Search for the cell housing the specified text and yield its (x, y) center coordinate. 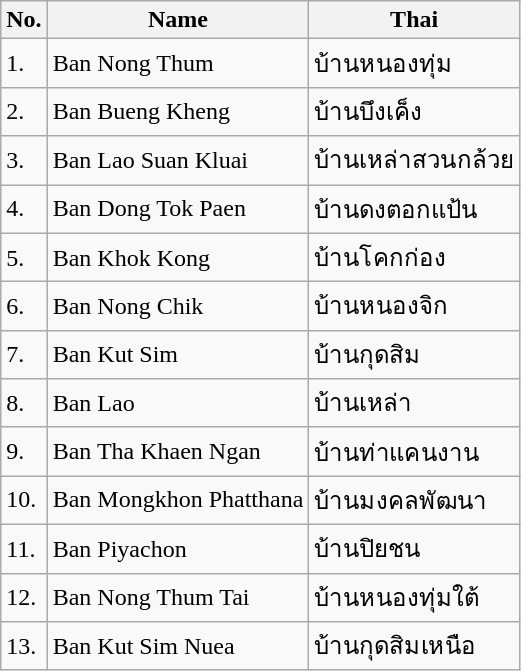
บ้านมงคลพัฒนา (414, 500)
Ban Kut Sim (178, 354)
Ban Lao (178, 404)
บ้านหนองจิก (414, 306)
บ้านบึงเค็ง (414, 112)
Ban Piyachon (178, 548)
9. (24, 452)
บ้านเหล่าสวนกล้วย (414, 160)
5. (24, 258)
10. (24, 500)
Ban Khok Kong (178, 258)
บ้านโคกก่อง (414, 258)
8. (24, 404)
12. (24, 598)
Ban Nong Thum (178, 64)
Ban Nong Thum Tai (178, 598)
บ้านท่าแคนงาน (414, 452)
บ้านหนองทุ่ม (414, 64)
บ้านหนองทุ่มใต้ (414, 598)
บ้านเหล่า (414, 404)
Thai (414, 20)
4. (24, 208)
บ้านปิยชน (414, 548)
3. (24, 160)
บ้านกุดสิมเหนือ (414, 646)
Ban Kut Sim Nuea (178, 646)
1. (24, 64)
2. (24, 112)
13. (24, 646)
Ban Dong Tok Paen (178, 208)
7. (24, 354)
Ban Tha Khaen Ngan (178, 452)
Ban Lao Suan Kluai (178, 160)
บ้านกุดสิม (414, 354)
Ban Mongkhon Phatthana (178, 500)
Name (178, 20)
Ban Bueng Kheng (178, 112)
บ้านดงตอกแป้น (414, 208)
11. (24, 548)
Ban Nong Chik (178, 306)
No. (24, 20)
6. (24, 306)
